Return (x, y) of the center of cell containing provided text 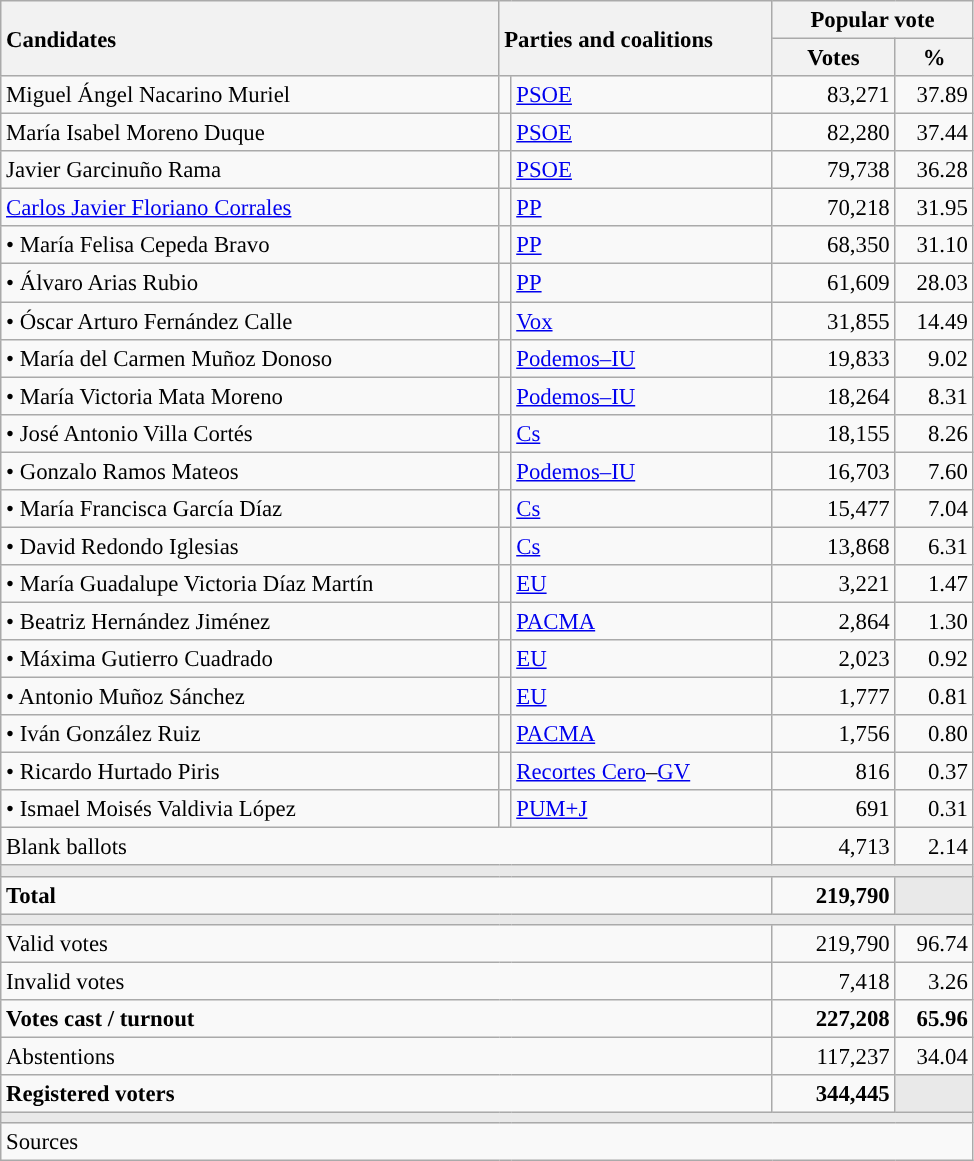
1,756 (834, 734)
36.28 (934, 170)
13,868 (834, 546)
816 (834, 772)
• José Antonio Villa Cortés (250, 433)
61,609 (834, 283)
16,703 (834, 471)
• Óscar Arturo Fernández Calle (250, 321)
• María Victoria Mata Moreno (250, 396)
Sources (487, 1142)
• María Guadalupe Victoria Díaz Martín (250, 584)
Votes cast / turnout (386, 1019)
2.14 (934, 847)
227,208 (834, 1019)
• Máxima Gutierro Cuadrado (250, 659)
1,777 (834, 697)
79,738 (834, 170)
31.95 (934, 208)
Valid votes (386, 943)
Invalid votes (386, 981)
Javier Garcinuño Rama (250, 170)
7,418 (834, 981)
• María del Carmen Muñoz Donoso (250, 358)
Carlos Javier Floriano Corrales (250, 208)
4,713 (834, 847)
8.26 (934, 433)
117,237 (834, 1056)
31.10 (934, 245)
Registered voters (386, 1094)
% (934, 58)
83,271 (834, 95)
18,264 (834, 396)
2,864 (834, 621)
82,280 (834, 133)
María Isabel Moreno Duque (250, 133)
• Iván González Ruiz (250, 734)
Candidates (250, 38)
14.49 (934, 321)
37.44 (934, 133)
• Beatriz Hernández Jiménez (250, 621)
68,350 (834, 245)
• Antonio Muñoz Sánchez (250, 697)
1.30 (934, 621)
7.60 (934, 471)
• Gonzalo Ramos Mateos (250, 471)
0.37 (934, 772)
344,445 (834, 1094)
18,155 (834, 433)
7.04 (934, 509)
9.02 (934, 358)
Recortes Cero–GV (642, 772)
Abstentions (386, 1056)
Total (386, 895)
70,218 (834, 208)
Vox (642, 321)
• David Redondo Iglesias (250, 546)
• Ismael Moisés Valdivia López (250, 809)
• María Francisca García Díaz (250, 509)
• Álvaro Arias Rubio (250, 283)
0.31 (934, 809)
PUM+J (642, 809)
• María Felisa Cepeda Bravo (250, 245)
Miguel Ángel Nacarino Muriel (250, 95)
691 (834, 809)
15,477 (834, 509)
19,833 (834, 358)
3,221 (834, 584)
96.74 (934, 943)
6.31 (934, 546)
2,023 (834, 659)
3.26 (934, 981)
28.03 (934, 283)
Votes (834, 58)
Blank ballots (386, 847)
65.96 (934, 1019)
1.47 (934, 584)
0.80 (934, 734)
0.92 (934, 659)
37.89 (934, 95)
Parties and coalitions (636, 38)
8.31 (934, 396)
31,855 (834, 321)
0.81 (934, 697)
34.04 (934, 1056)
• Ricardo Hurtado Piris (250, 772)
Popular vote (872, 20)
